Detect which cell encompasses the target text, then output its [X, Y] center coordinate. 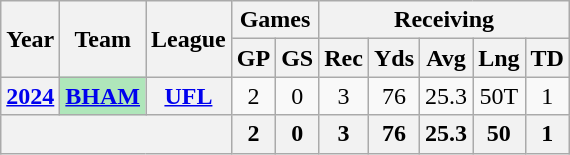
2024 [30, 96]
Year [30, 39]
Avg [446, 58]
Yds [394, 58]
Rec [344, 58]
Team [103, 39]
GP [253, 58]
Receiving [444, 20]
TD [547, 58]
Games [274, 20]
League [189, 39]
UFL [189, 96]
GS [298, 58]
BHAM [103, 96]
50T [499, 96]
50 [499, 134]
Lng [499, 58]
